Return (x, y) of the center of cell containing provided text 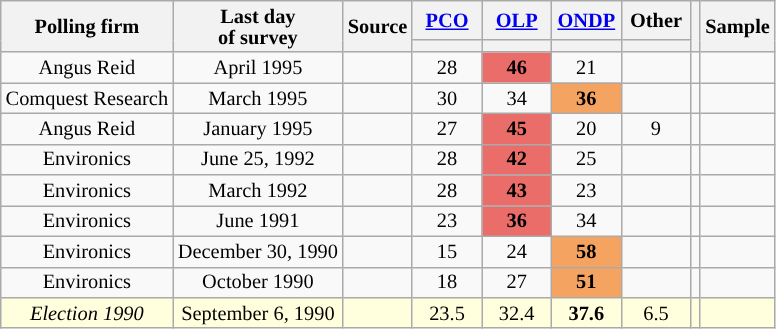
March 1995 (258, 98)
45 (517, 128)
24 (517, 252)
OLP (517, 20)
June 25, 1992 (258, 160)
21 (586, 68)
23.5 (447, 312)
Source (378, 26)
January 1995 (258, 128)
42 (517, 160)
51 (586, 282)
Comquest Research (87, 98)
15 (447, 252)
18 (447, 282)
April 1995 (258, 68)
37.6 (586, 312)
30 (447, 98)
June 1991 (258, 220)
Sample (737, 26)
Polling firm (87, 26)
43 (517, 190)
Election 1990 (87, 312)
PCO (447, 20)
October 1990 (258, 282)
September 6, 1990 (258, 312)
March 1992 (258, 190)
December 30, 1990 (258, 252)
6.5 (656, 312)
20 (586, 128)
Last day of survey (258, 26)
9 (656, 128)
Other (656, 20)
25 (586, 160)
58 (586, 252)
32.4 (517, 312)
ONDP (586, 20)
46 (517, 68)
